Locate the cell with the specified text and output its (X, Y) center coordinate. 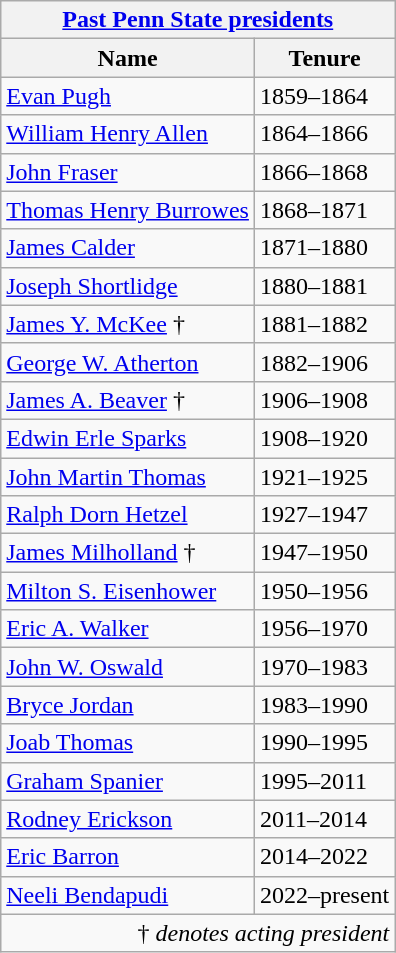
James Calder (128, 248)
1866–1868 (324, 172)
Eric A. Walker (128, 629)
1881–1882 (324, 324)
Graham Spanier (128, 781)
1983–1990 (324, 705)
1868–1871 (324, 210)
1947–1950 (324, 553)
Past Penn State presidents (198, 20)
1864–1866 (324, 134)
Evan Pugh (128, 96)
2011–2014 (324, 819)
1906–1908 (324, 400)
1908–1920 (324, 438)
George W. Atherton (128, 362)
Edwin Erle Sparks (128, 438)
Name (128, 58)
Neeli Bendapudi (128, 895)
Bryce Jordan (128, 705)
1859–1864 (324, 96)
2022–present (324, 895)
Milton S. Eisenhower (128, 591)
Rodney Erickson (128, 819)
Joseph Shortlidge (128, 286)
1882–1906 (324, 362)
1927–1947 (324, 515)
James A. Beaver † (128, 400)
1970–1983 (324, 667)
Ralph Dorn Hetzel (128, 515)
John W. Oswald (128, 667)
1880–1881 (324, 286)
1871–1880 (324, 248)
William Henry Allen (128, 134)
† denotes acting president (198, 933)
Joab Thomas (128, 743)
1956–1970 (324, 629)
1921–1925 (324, 477)
John Fraser (128, 172)
2014–2022 (324, 857)
1990–1995 (324, 743)
Thomas Henry Burrowes (128, 210)
1950–1956 (324, 591)
1995–2011 (324, 781)
John Martin Thomas (128, 477)
James Milholland † (128, 553)
Eric Barron (128, 857)
Tenure (324, 58)
James Y. McKee † (128, 324)
